Locate the cell with the specified text and output its [X, Y] center coordinate. 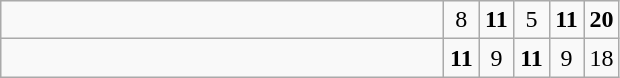
20 [602, 20]
5 [532, 20]
18 [602, 58]
8 [462, 20]
